Extract the (x, y) coordinate from the center of the cell holding the provided text.  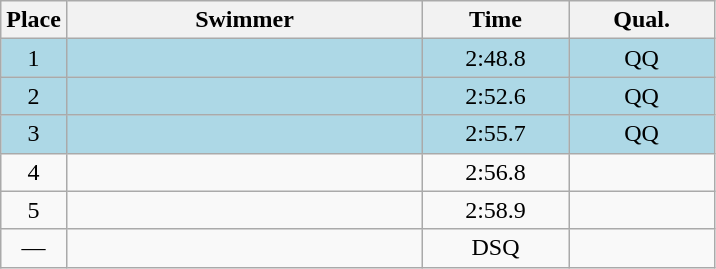
1 (34, 58)
2:52.6 (496, 96)
2:58.9 (496, 210)
DSQ (496, 248)
— (34, 248)
4 (34, 172)
Place (34, 20)
5 (34, 210)
Swimmer (244, 20)
2:48.8 (496, 58)
Qual. (642, 20)
3 (34, 134)
2:56.8 (496, 172)
2 (34, 96)
Time (496, 20)
2:55.7 (496, 134)
